From the cell containing the given text, extract its center point as (x, y) coordinate. 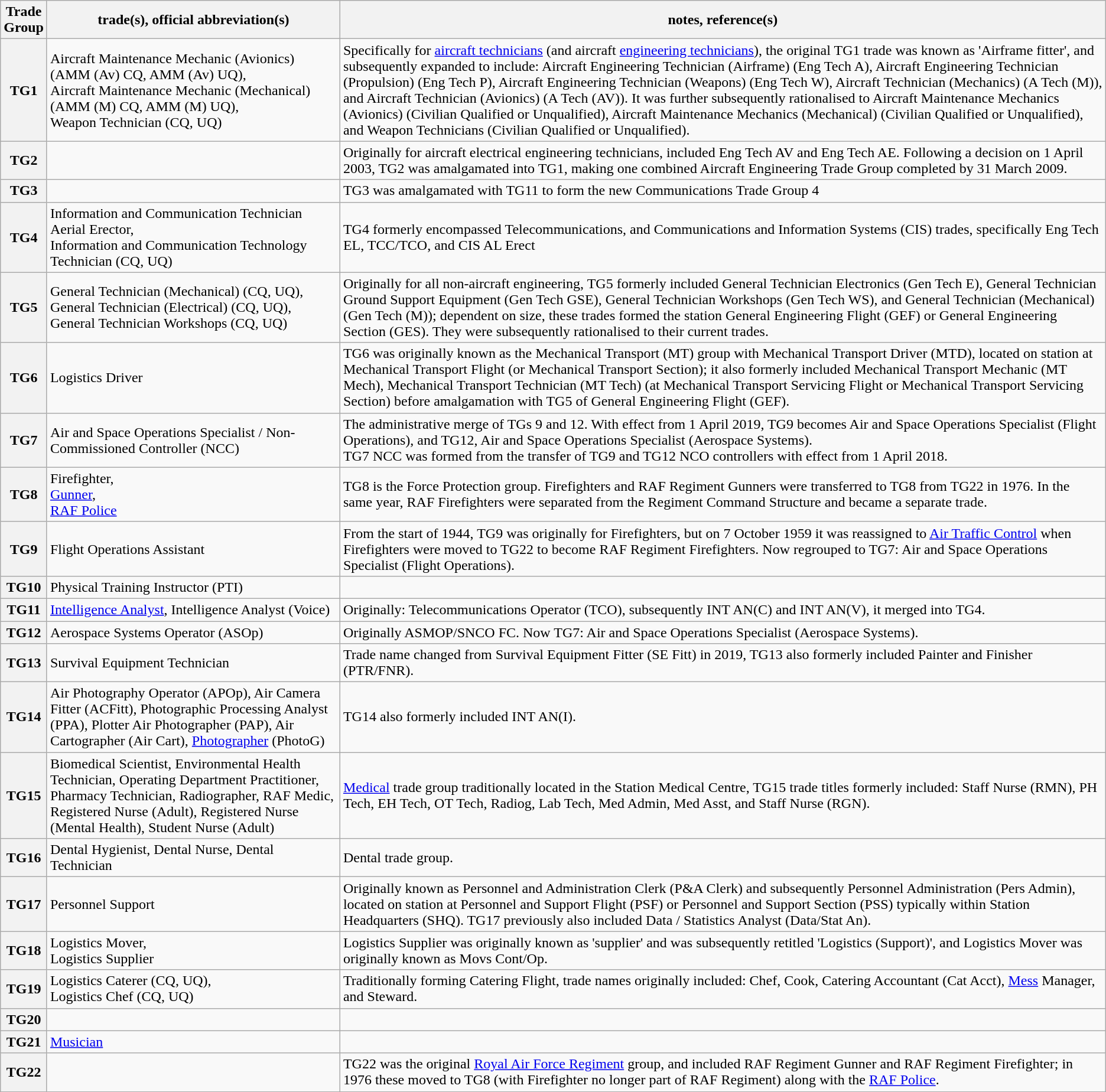
TG21 (24, 1042)
notes, reference(s) (723, 20)
Originally ASMOP/SNCO FC. Now TG7: Air and Space Operations Specialist (Aerospace Systems). (723, 633)
TG7 (24, 440)
Logistics Mover,Logistics Supplier (193, 951)
TG3 was amalgamated with TG11 to form the new Communications Trade Group 4 (723, 191)
Physical Training Instructor (PTI) (193, 587)
TG18 (24, 951)
trade(s), official abbreviation(s) (193, 20)
TG17 (24, 904)
TradeGroup (24, 20)
TG8 (24, 494)
TG3 (24, 191)
TG14 also formerly included INT AN(I). (723, 717)
TG1 (24, 90)
Traditionally forming Catering Flight, trade names originally included: Chef, Cook, Catering Accountant (Cat Acct), Mess Manager, and Steward. (723, 989)
Musician (193, 1042)
Dental Hygienist, Dental Nurse, Dental Technician (193, 858)
TG2 (24, 161)
Information and Communication Technician Aerial Erector,Information and Communication Technology Technician (CQ, UQ) (193, 237)
TG14 (24, 717)
TG15 (24, 796)
Intelligence Analyst, Intelligence Analyst (Voice) (193, 609)
TG5 (24, 307)
TG12 (24, 633)
TG20 (24, 1019)
Logistics Caterer (CQ, UQ),Logistics Chef (CQ, UQ) (193, 989)
TG9 (24, 549)
Air and Space Operations Specialist / Non-Commissioned Controller (NCC) (193, 440)
TG4 (24, 237)
Aerospace Systems Operator (ASOp) (193, 633)
TG6 (24, 378)
Dental trade group. (723, 858)
Personnel Support (193, 904)
Survival Equipment Technician (193, 663)
TG11 (24, 609)
Firefighter,Gunner,RAF Police (193, 494)
TG22 (24, 1073)
General Technician (Mechanical) (CQ, UQ),General Technician (Electrical) (CQ, UQ),General Technician Workshops (CQ, UQ) (193, 307)
Trade name changed from Survival Equipment Fitter (SE Fitt) in 2019, TG13 also formerly included Painter and Finisher (PTR/FNR). (723, 663)
Flight Operations Assistant (193, 549)
TG10 (24, 587)
Logistics Driver (193, 378)
TG16 (24, 858)
TG13 (24, 663)
Originally: Telecommunications Operator (TCO), subsequently INT AN(C) and INT AN(V), it merged into TG4. (723, 609)
TG19 (24, 989)
